Return [x, y] of the center of cell containing provided text 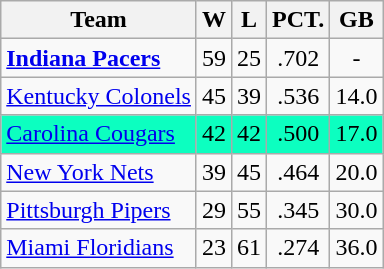
W [214, 20]
36.0 [356, 248]
Pittsburgh Pipers [99, 210]
29 [214, 210]
20.0 [356, 172]
Miami Floridians [99, 248]
.500 [298, 134]
23 [214, 248]
Carolina Cougars [99, 134]
GB [356, 20]
Team [99, 20]
- [356, 58]
30.0 [356, 210]
PCT. [298, 20]
.274 [298, 248]
61 [250, 248]
55 [250, 210]
Kentucky Colonels [99, 96]
.536 [298, 96]
25 [250, 58]
.345 [298, 210]
.464 [298, 172]
L [250, 20]
59 [214, 58]
Indiana Pacers [99, 58]
New York Nets [99, 172]
14.0 [356, 96]
.702 [298, 58]
17.0 [356, 134]
